Pinpoint the cell where the given text exists, returning its (X, Y) midpoint coordinate. 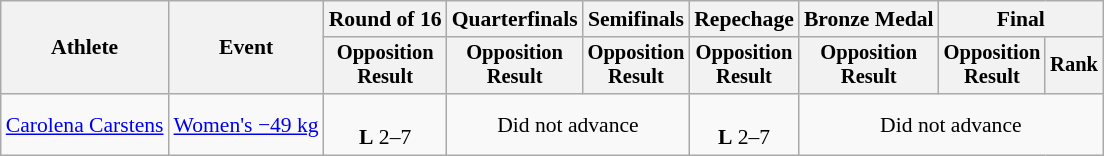
Carolena Carstens (85, 124)
Event (246, 48)
Bronze Medal (869, 19)
Round of 16 (386, 19)
Repechage (744, 19)
Rank (1074, 66)
Semifinals (636, 19)
Final (1021, 19)
Women's −49 kg (246, 124)
Athlete (85, 48)
Quarterfinals (515, 19)
